Determine the (x, y) coordinate at the center of the cell enclosing the given text.  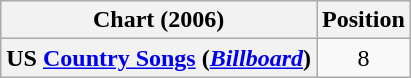
Chart (2006) (159, 20)
US Country Songs (Billboard) (159, 58)
Position (364, 20)
8 (364, 58)
